Provide the (X, Y) coordinate of the cell's center where the given text is located.  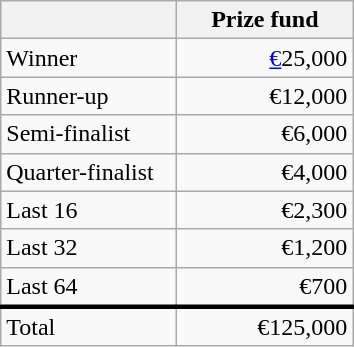
Quarter-finalist (89, 172)
Last 32 (89, 248)
€4,000 (265, 172)
Runner-up (89, 96)
€700 (265, 287)
Total (89, 327)
€6,000 (265, 134)
€12,000 (265, 96)
Prize fund (265, 20)
€1,200 (265, 248)
Last 16 (89, 210)
€25,000 (265, 58)
€125,000 (265, 327)
Last 64 (89, 287)
Semi-finalist (89, 134)
€2,300 (265, 210)
Winner (89, 58)
